Identify which cell holds the provided text, then report its (X, Y) central coordinate. 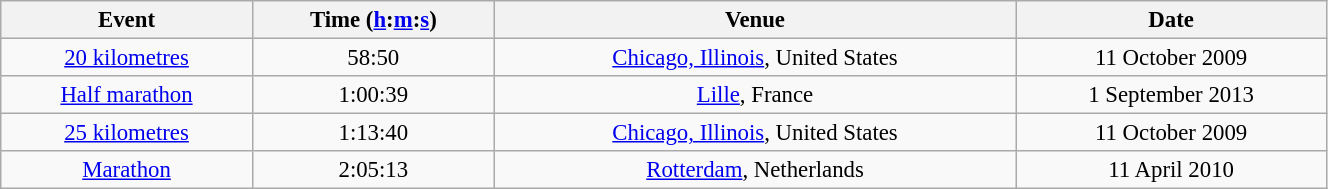
Time (h:m:s) (373, 20)
58:50 (373, 58)
Venue (754, 20)
25 kilometres (127, 133)
Lille, France (754, 95)
2:05:13 (373, 170)
Half marathon (127, 95)
Marathon (127, 170)
1:00:39 (373, 95)
Date (1172, 20)
1 September 2013 (1172, 95)
11 April 2010 (1172, 170)
1:13:40 (373, 133)
Event (127, 20)
20 kilometres (127, 58)
Rotterdam, Netherlands (754, 170)
